Determine the (X, Y) coordinate at the center of the cell enclosing the given text.  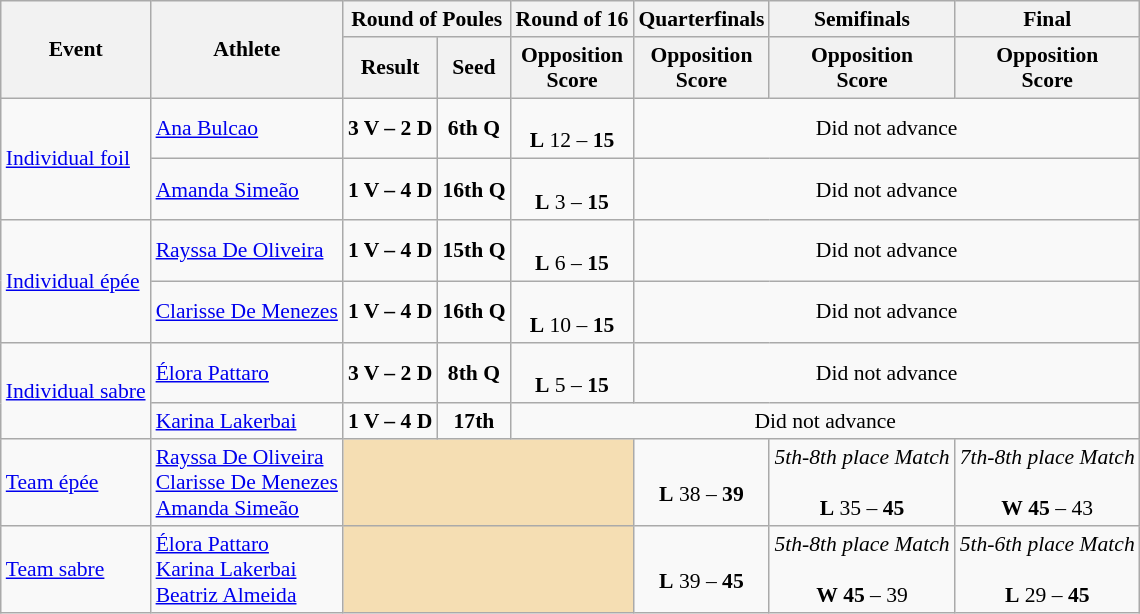
Amanda Simeão (247, 190)
L 39 – 45 (701, 570)
Result (390, 68)
L 12 – 15 (572, 128)
8th Q (474, 372)
Round of Poules (427, 19)
Rayssa De OliveiraClarisse De MenezesAmanda Simeão (247, 482)
Final (1048, 19)
6th Q (474, 128)
Team épée (76, 482)
Quarterfinals (701, 19)
Semifinals (862, 19)
Élora Pattaro (247, 372)
17th (474, 422)
L 38 – 39 (701, 482)
Élora PattaroKarina LakerbaiBeatriz Almeida (247, 570)
15th Q (474, 250)
5th-6th place MatchL 29 – 45 (1048, 570)
Team sabre (76, 570)
7th-8th place MatchW 45 – 43 (1048, 482)
Individual sabre (76, 390)
L 3 – 15 (572, 190)
Ana Bulcao (247, 128)
Individual foil (76, 159)
Rayssa De Oliveira (247, 250)
Clarisse De Menezes (247, 312)
L 10 – 15 (572, 312)
Seed (474, 68)
L 6 – 15 (572, 250)
Individual épée (76, 281)
5th-8th place MatchW 45 – 39 (862, 570)
Event (76, 50)
Athlete (247, 50)
5th-8th place MatchL 35 – 45 (862, 482)
Round of 16 (572, 19)
L 5 – 15 (572, 372)
Karina Lakerbai (247, 422)
